Search for the cell housing the specified text and yield its (X, Y) center coordinate. 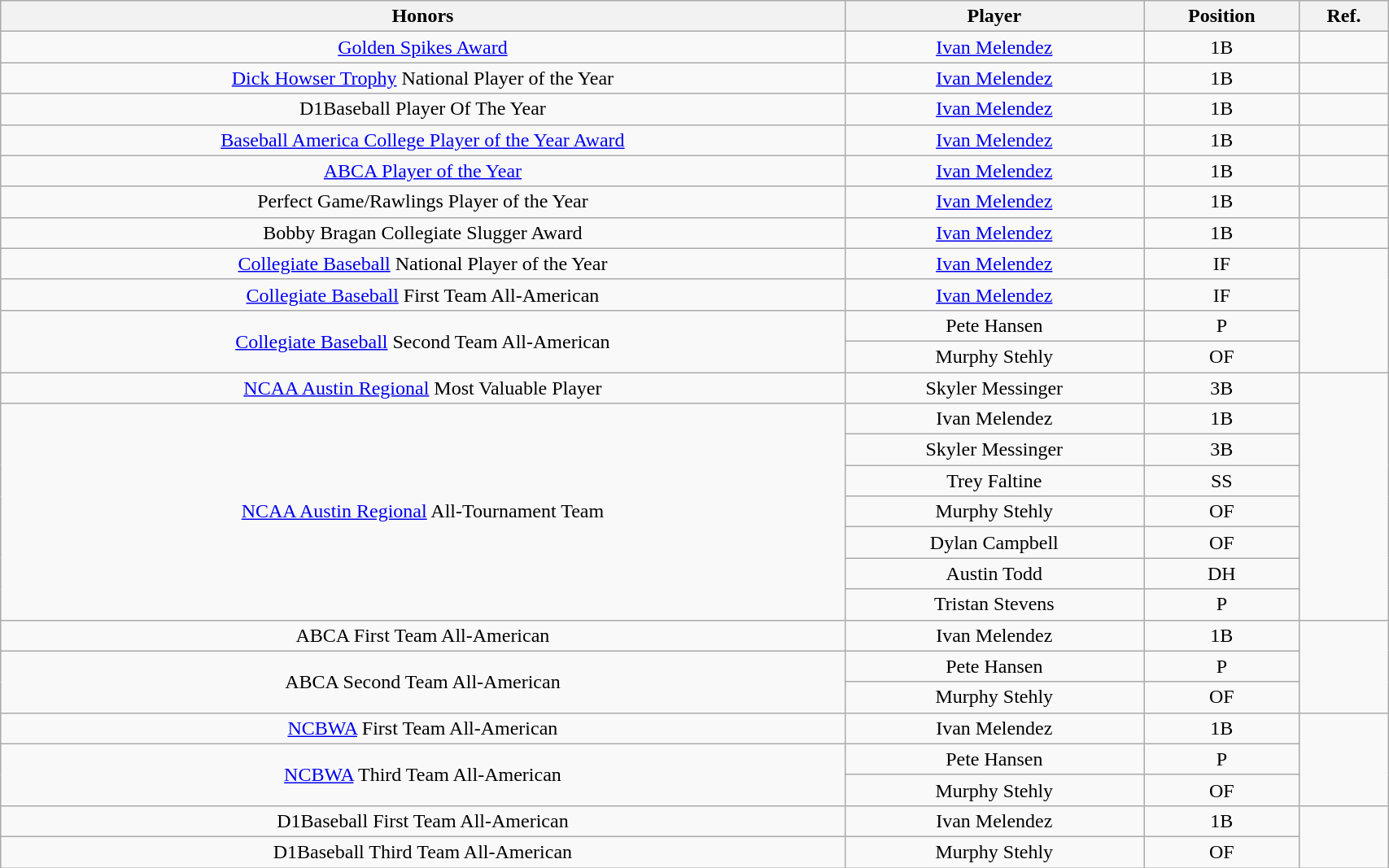
D1Baseball Third Team All-American (423, 852)
D1Baseball First Team All-American (423, 821)
Player (994, 16)
Baseball America College Player of the Year Award (423, 140)
Dick Howser Trophy National Player of the Year (423, 78)
Golden Spikes Award (423, 47)
Ref. (1343, 16)
Collegiate Baseball Second Team All-American (423, 341)
Tristan Stevens (994, 604)
NCBWA First Team All-American (423, 728)
ABCA Second Team All-American (423, 682)
NCBWA Third Team All-American (423, 774)
ABCA First Team All-American (423, 635)
Perfect Game/Rawlings Player of the Year (423, 202)
Dylan Campbell (994, 543)
D1Baseball Player Of The Year (423, 109)
Honors (423, 16)
Position (1222, 16)
NCAA Austin Regional Most Valuable Player (423, 388)
ABCA Player of the Year (423, 171)
Collegiate Baseball National Player of the Year (423, 264)
Trey Faltine (994, 481)
Bobby Bragan Collegiate Slugger Award (423, 233)
DH (1222, 574)
SS (1222, 481)
Collegiate Baseball First Team All-American (423, 294)
Austin Todd (994, 574)
NCAA Austin Regional All-Tournament Team (423, 512)
